Return the (X, Y) coordinate for the center point of the cell that contains the specified text.  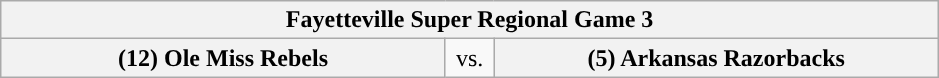
(5) Arkansas Razorbacks (716, 58)
vs. (470, 58)
Fayetteville Super Regional Game 3 (470, 20)
(12) Ole Miss Rebels (224, 58)
